Scan for the cell matching the given text and deliver its [X, Y] coordinate at center. 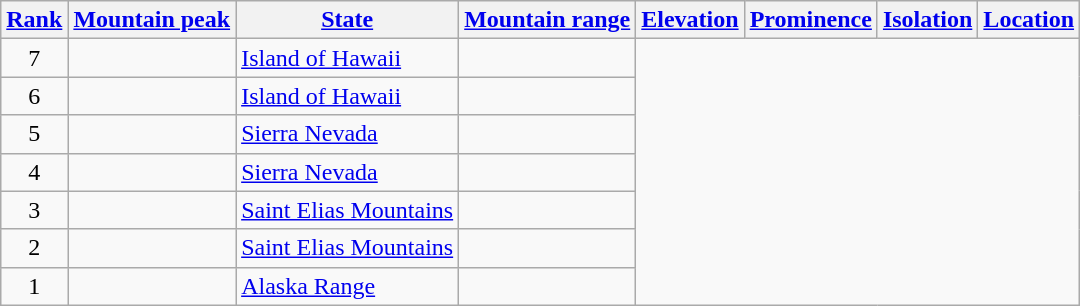
Location [1029, 20]
Alaska Range [348, 286]
5 [34, 134]
7 [34, 58]
State [348, 20]
Mountain peak [152, 20]
3 [34, 210]
Elevation [690, 20]
Isolation [927, 20]
Rank [34, 20]
6 [34, 96]
2 [34, 248]
Prominence [810, 20]
1 [34, 286]
4 [34, 172]
Mountain range [548, 20]
